Return (x, y) of the center of cell containing provided text 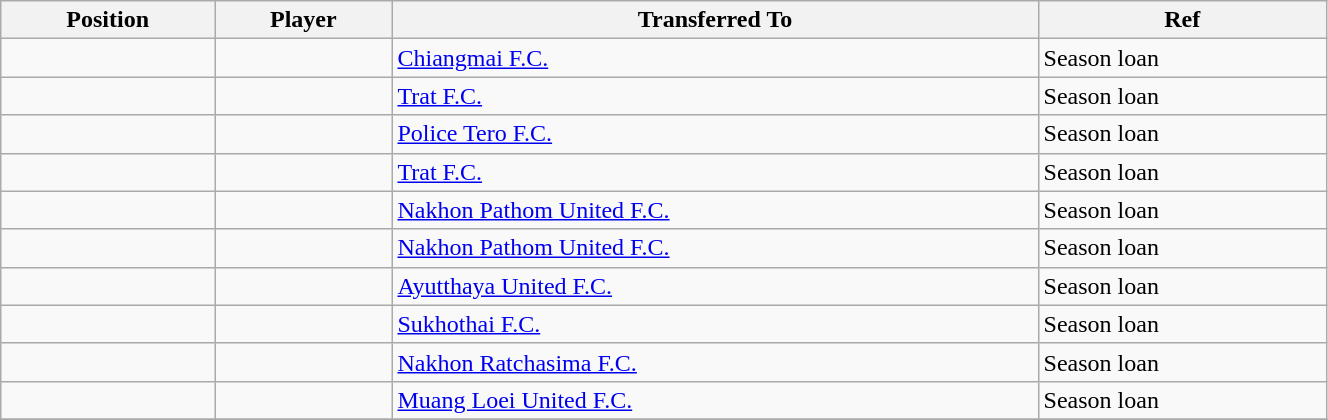
Muang Loei United F.C. (715, 400)
Player (304, 20)
Police Tero F.C. (715, 134)
Position (108, 20)
Chiangmai F.C. (715, 58)
Transferred To (715, 20)
Ayutthaya United F.C. (715, 286)
Sukhothai F.C. (715, 324)
Nakhon Ratchasima F.C. (715, 362)
Ref (1182, 20)
